Pinpoint the cell where the given text exists, returning its (X, Y) midpoint coordinate. 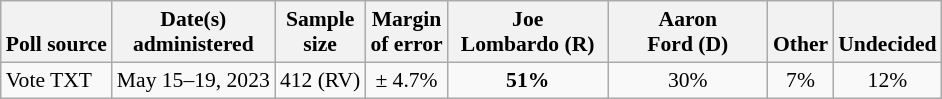
51% (528, 80)
Vote TXT (56, 80)
± 4.7% (406, 80)
AaronFord (D) (688, 32)
Marginof error (406, 32)
Poll source (56, 32)
Undecided (887, 32)
412 (RV) (320, 80)
May 15–19, 2023 (194, 80)
JoeLombardo (R) (528, 32)
12% (887, 80)
30% (688, 80)
Samplesize (320, 32)
Date(s)administered (194, 32)
7% (800, 80)
Other (800, 32)
